Detect which cell encompasses the target text, then output its [x, y] center coordinate. 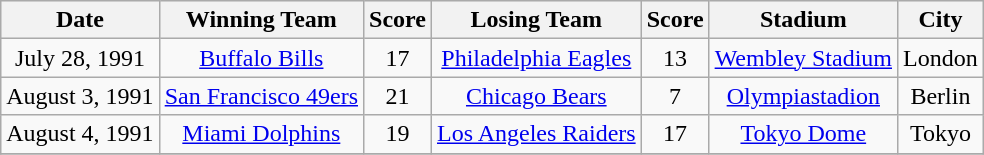
Losing Team [536, 20]
21 [398, 96]
Miami Dolphins [261, 134]
San Francisco 49ers [261, 96]
19 [398, 134]
Tokyo Dome [803, 134]
August 4, 1991 [80, 134]
Date [80, 20]
Berlin [941, 96]
July 28, 1991 [80, 58]
London [941, 58]
City [941, 20]
Philadelphia Eagles [536, 58]
13 [675, 58]
Chicago Bears [536, 96]
Los Angeles Raiders [536, 134]
Olympiastadion [803, 96]
Buffalo Bills [261, 58]
Winning Team [261, 20]
Stadium [803, 20]
August 3, 1991 [80, 96]
Wembley Stadium [803, 58]
Tokyo [941, 134]
7 [675, 96]
